Find where the given text appears and provide that cell's center as [X, Y] coordinate. 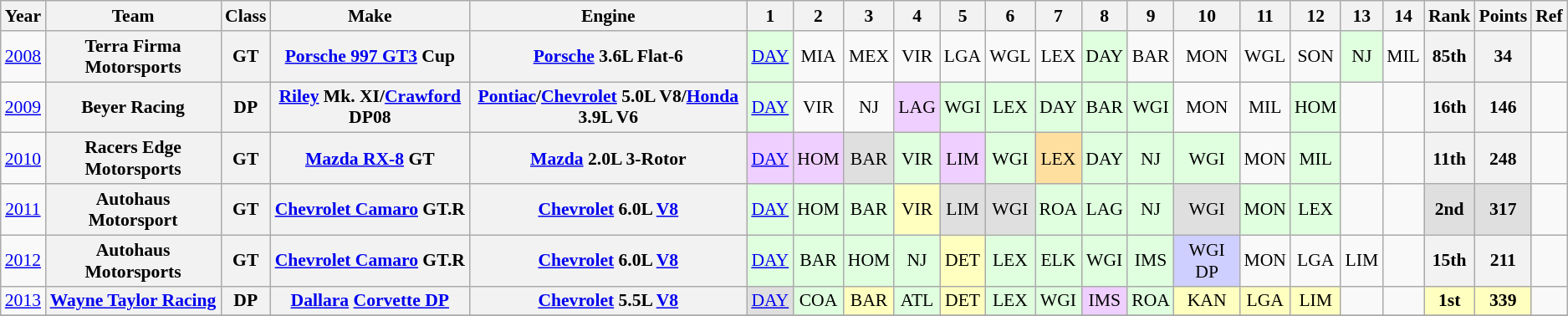
7 [1059, 16]
14 [1403, 16]
Ref [1549, 16]
5 [963, 16]
8 [1104, 16]
2 [818, 16]
Porsche 997 GT3 Cup [370, 57]
4 [917, 16]
34 [1503, 57]
Mazda RX-8 GT [370, 159]
Mazda 2.0L 3-Rotor [608, 159]
Autohaus Motorsports [133, 261]
2011 [23, 209]
SON [1316, 57]
Terra Firma Motorsports [133, 57]
1st [1450, 301]
Wayne Taylor Racing [133, 301]
Chevrolet 5.5L V8 [608, 301]
85th [1450, 57]
248 [1503, 159]
Points [1503, 16]
ATL [917, 301]
Team [133, 16]
Riley Mk. XI/Crawford DP08 [370, 107]
COA [818, 301]
WGI DP [1208, 261]
Autohaus Motorsport [133, 209]
Porsche 3.6L Flat-6 [608, 57]
2009 [23, 107]
15th [1450, 261]
Make [370, 16]
2013 [23, 301]
2008 [23, 57]
2010 [23, 159]
3 [870, 16]
339 [1503, 301]
Class [246, 16]
MEX [870, 57]
11 [1264, 16]
MIA [818, 57]
KAN [1208, 301]
Engine [608, 16]
13 [1361, 16]
Rank [1450, 16]
12 [1316, 16]
6 [1010, 16]
16th [1450, 107]
317 [1503, 209]
Dallara Corvette DP [370, 301]
11th [1450, 159]
146 [1503, 107]
211 [1503, 261]
9 [1151, 16]
10 [1208, 16]
Pontiac/Chevrolet 5.0L V8/Honda 3.9L V6 [608, 107]
ELK [1059, 261]
Beyer Racing [133, 107]
1 [769, 16]
Racers Edge Motorsports [133, 159]
2012 [23, 261]
2nd [1450, 209]
Year [23, 16]
